Return the (x, y) coordinate for the center point of the cell that contains the specified text.  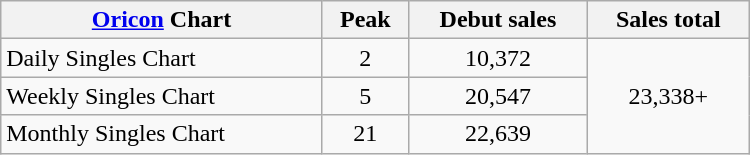
2 (365, 58)
Monthly Singles Chart (162, 134)
Weekly Singles Chart (162, 96)
10,372 (498, 58)
Peak (365, 20)
Oricon Chart (162, 20)
21 (365, 134)
Daily Singles Chart (162, 58)
Sales total (668, 20)
22,639 (498, 134)
Debut sales (498, 20)
23,338+ (668, 96)
5 (365, 96)
20,547 (498, 96)
